Detect which cell encompasses the target text, then output its [x, y] center coordinate. 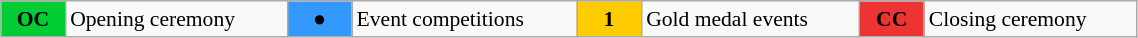
Closing ceremony [1030, 19]
Event competitions [464, 19]
Gold medal events [750, 19]
1 [609, 19]
Opening ceremony [176, 19]
● [319, 19]
OC [33, 19]
CC [892, 19]
